Capture the cell that displays the provided text and extract its [x, y] central coordinate. 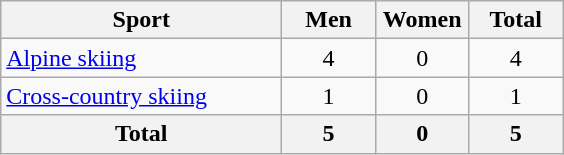
Women [422, 20]
Alpine skiing [142, 58]
Cross-country skiing [142, 96]
Sport [142, 20]
Men [329, 20]
